Determine the (x, y) coordinate at the center of the cell enclosing the given text.  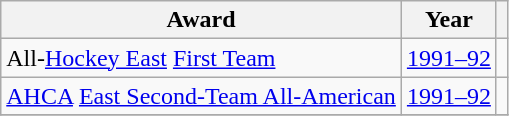
AHCA East Second-Team All-American (202, 96)
Award (202, 20)
Year (448, 20)
All-Hockey East First Team (202, 58)
